Find where the given text appears and provide that cell's center as [X, Y] coordinate. 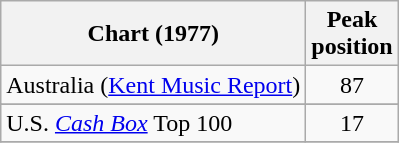
U.S. Cash Box Top 100 [154, 123]
17 [352, 123]
Australia (Kent Music Report) [154, 85]
Peakposition [352, 34]
87 [352, 85]
Chart (1977) [154, 34]
